Scan for the cell matching the given text and deliver its (x, y) coordinate at center. 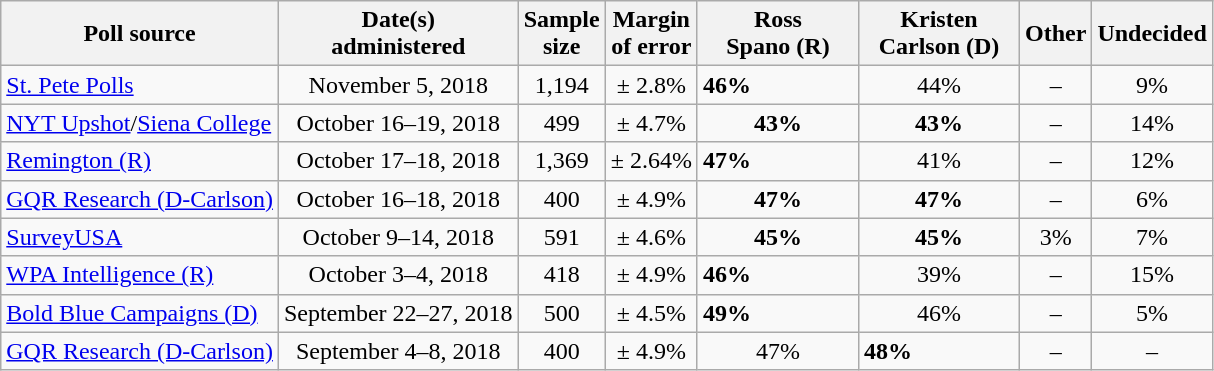
44% (938, 85)
NYT Upshot/Siena College (140, 123)
49% (778, 313)
418 (562, 275)
12% (1152, 161)
Bold Blue Campaigns (D) (140, 313)
48% (938, 351)
± 4.7% (651, 123)
Marginof error (651, 34)
± 2.64% (651, 161)
Samplesize (562, 34)
RossSpano (R) (778, 34)
October 3–4, 2018 (398, 275)
5% (1152, 313)
SurveyUSA (140, 237)
39% (938, 275)
Remington (R) (140, 161)
3% (1056, 237)
500 (562, 313)
499 (562, 123)
September 22–27, 2018 (398, 313)
6% (1152, 199)
St. Pete Polls (140, 85)
September 4–8, 2018 (398, 351)
9% (1152, 85)
7% (1152, 237)
Undecided (1152, 34)
WPA Intelligence (R) (140, 275)
November 5, 2018 (398, 85)
1,369 (562, 161)
1,194 (562, 85)
Date(s)administered (398, 34)
± 2.8% (651, 85)
± 4.6% (651, 237)
15% (1152, 275)
591 (562, 237)
Poll source (140, 34)
October 16–19, 2018 (398, 123)
± 4.5% (651, 313)
October 16–18, 2018 (398, 199)
October 9–14, 2018 (398, 237)
KristenCarlson (D) (938, 34)
41% (938, 161)
October 17–18, 2018 (398, 161)
Other (1056, 34)
14% (1152, 123)
